Extract the [X, Y] coordinate from the center of the cell holding the provided text.  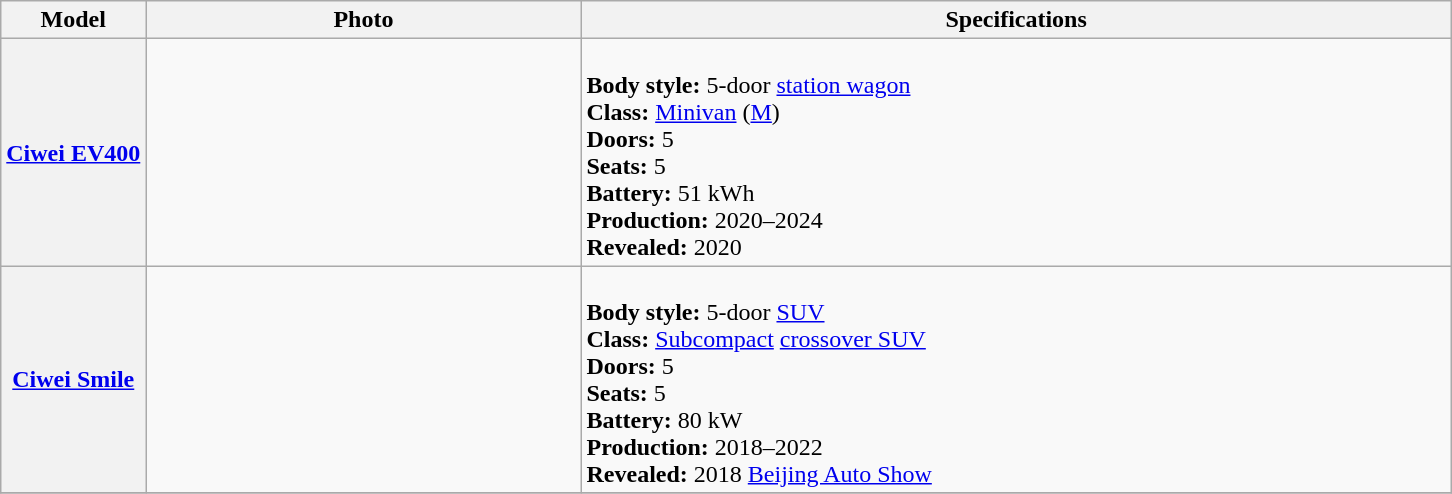
Ciwei Smile [74, 380]
Body style: 5-door station wagonClass: Minivan (M)Doors: 5Seats: 5Battery: 51 kWhProduction: 2020–2024Revealed: 2020 [1016, 152]
Body style: 5-door SUVClass: Subcompact crossover SUVDoors: 5Seats: 5Battery: 80 kWProduction: 2018–2022Revealed: 2018 Beijing Auto Show [1016, 380]
Ciwei EV400 [74, 152]
Specifications [1016, 20]
Model [74, 20]
Photo [364, 20]
